Identify which cell holds the provided text, then report its (X, Y) central coordinate. 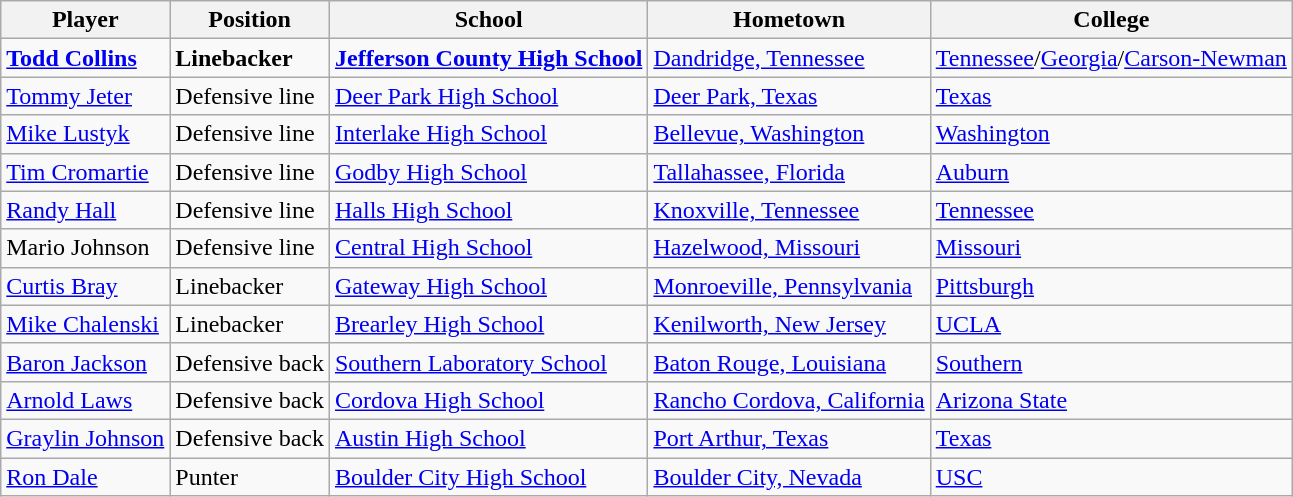
Kenilworth, New Jersey (789, 324)
Curtis Bray (86, 286)
Baton Rouge, Louisiana (789, 362)
Graylin Johnson (86, 438)
Halls High School (488, 210)
Knoxville, Tennessee (789, 210)
School (488, 20)
Gateway High School (488, 286)
Randy Hall (86, 210)
Arnold Laws (86, 400)
USC (1111, 477)
Southern (1111, 362)
Boulder City High School (488, 477)
Washington (1111, 134)
Austin High School (488, 438)
Dandridge, Tennessee (789, 58)
Interlake High School (488, 134)
Monroeville, Pennsylvania (789, 286)
Port Arthur, Texas (789, 438)
Tommy Jeter (86, 96)
Todd Collins (86, 58)
Mike Lustyk (86, 134)
Mario Johnson (86, 248)
Jefferson County High School (488, 58)
Baron Jackson (86, 362)
Deer Park High School (488, 96)
Godby High School (488, 172)
Position (250, 20)
Tim Cromartie (86, 172)
Tallahassee, Florida (789, 172)
Punter (250, 477)
Bellevue, Washington (789, 134)
Auburn (1111, 172)
Cordova High School (488, 400)
Missouri (1111, 248)
Ron Dale (86, 477)
Pittsburgh (1111, 286)
Arizona State (1111, 400)
Southern Laboratory School (488, 362)
Tennessee (1111, 210)
College (1111, 20)
Deer Park, Texas (789, 96)
Boulder City, Nevada (789, 477)
Central High School (488, 248)
UCLA (1111, 324)
Hometown (789, 20)
Tennessee/Georgia/Carson-Newman (1111, 58)
Player (86, 20)
Mike Chalenski (86, 324)
Brearley High School (488, 324)
Hazelwood, Missouri (789, 248)
Rancho Cordova, California (789, 400)
